Detect which cell encompasses the target text, then output its (x, y) center coordinate. 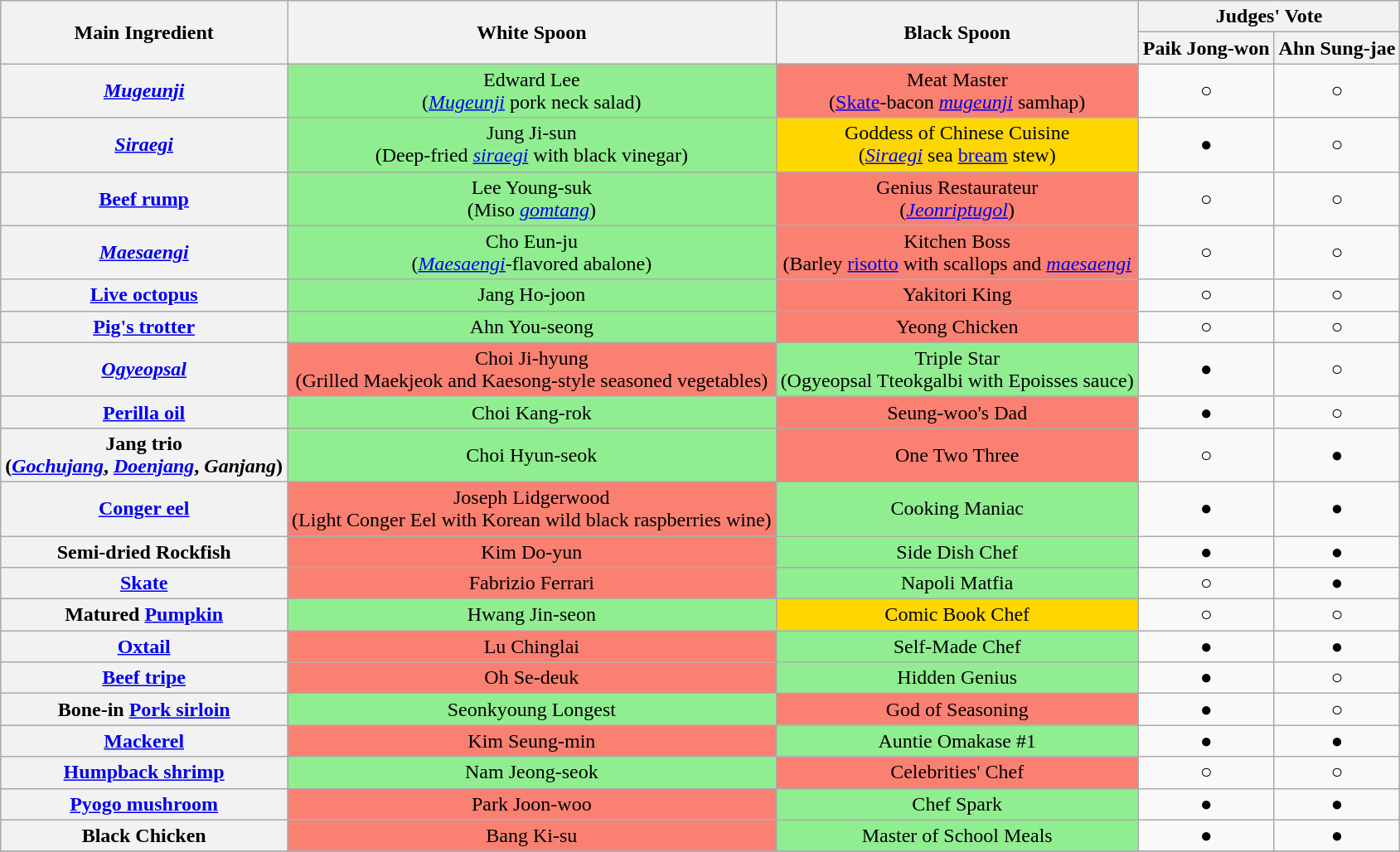
Genius Restaurateur (Jeonriptugol) (957, 199)
Conger eel (144, 509)
Ahn Sung-jae (1337, 48)
Fabrizio Ferrari (532, 583)
Bone-in Pork sirloin (144, 709)
Pyogo mushroom (144, 804)
Hidden Genius (957, 678)
Lu Chinglai (532, 646)
Pig's trotter (144, 327)
Yakitori King (957, 295)
Black Spoon (957, 32)
Humpback shrimp (144, 772)
Beef rump (144, 199)
Nam Jeong-seok (532, 772)
Kim Do-yun (532, 551)
Meat Master (Skate-bacon mugeunji samhap) (957, 91)
Joseph Lidgerwood (Light Conger Eel with Korean wild black raspberries wine) (532, 509)
Jang Ho-joon (532, 295)
Mackerel (144, 741)
Oxtail (144, 646)
God of Seasoning (957, 709)
Choi Hyun-seok (532, 454)
Hwang Jin-seon (532, 615)
Paik Jong-won (1206, 48)
Yeong Chicken (957, 327)
Oh Se-deuk (532, 678)
Seung-woo's Dad (957, 412)
Beef tripe (144, 678)
Jung Ji-sun (Deep-fried siraegi with black vinegar) (532, 144)
Master of School Meals (957, 835)
Matured Pumpkin (144, 615)
Kim Seung-min (532, 741)
Kitchen Boss (Barley risotto with scallops and maesaengi (957, 252)
Cho Eun-ju (Maesaengi-flavored abalone) (532, 252)
Triple Star (Ogyeopsal Tteokgalbi with Epoisses sauce) (957, 370)
Judges' Vote (1269, 17)
Bang Ki-su (532, 835)
Celebrities' Chef (957, 772)
Choi Kang-rok (532, 412)
Live octopus (144, 295)
Lee Young-suk (Miso gomtang) (532, 199)
Napoli Matfia (957, 583)
Seonkyoung Longest (532, 709)
Goddess of Chinese Cuisine (Siraegi sea bream stew) (957, 144)
Siraegi (144, 144)
Cooking Maniac (957, 509)
Side Dish Chef (957, 551)
Ogyeopsal (144, 370)
Self-Made Chef (957, 646)
Main Ingredient (144, 32)
Mugeunji (144, 91)
Park Joon-woo (532, 804)
Perilla oil (144, 412)
Comic Book Chef (957, 615)
Chef Spark (957, 804)
Black Chicken (144, 835)
Choi Ji-hyung (Grilled Maekjeok and Kaesong-style seasoned vegetables) (532, 370)
Skate (144, 583)
Edward Lee (Mugeunji pork neck salad) (532, 91)
Semi-dried Rockfish (144, 551)
White Spoon (532, 32)
Maesaengi (144, 252)
Auntie Omakase #1 (957, 741)
Jang trio (Gochujang, Doenjang, Ganjang) (144, 454)
Ahn You-seong (532, 327)
One Two Three (957, 454)
